Find where the given text appears and provide that cell's center as [x, y] coordinate. 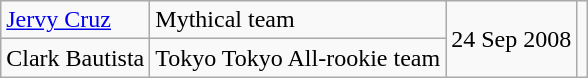
Jervy Cruz [76, 20]
Clark Bautista [76, 58]
Tokyo Tokyo All-rookie team [298, 58]
Mythical team [298, 20]
24 Sep 2008 [512, 39]
